Extract the (x, y) coordinate from the center of the cell holding the provided text.  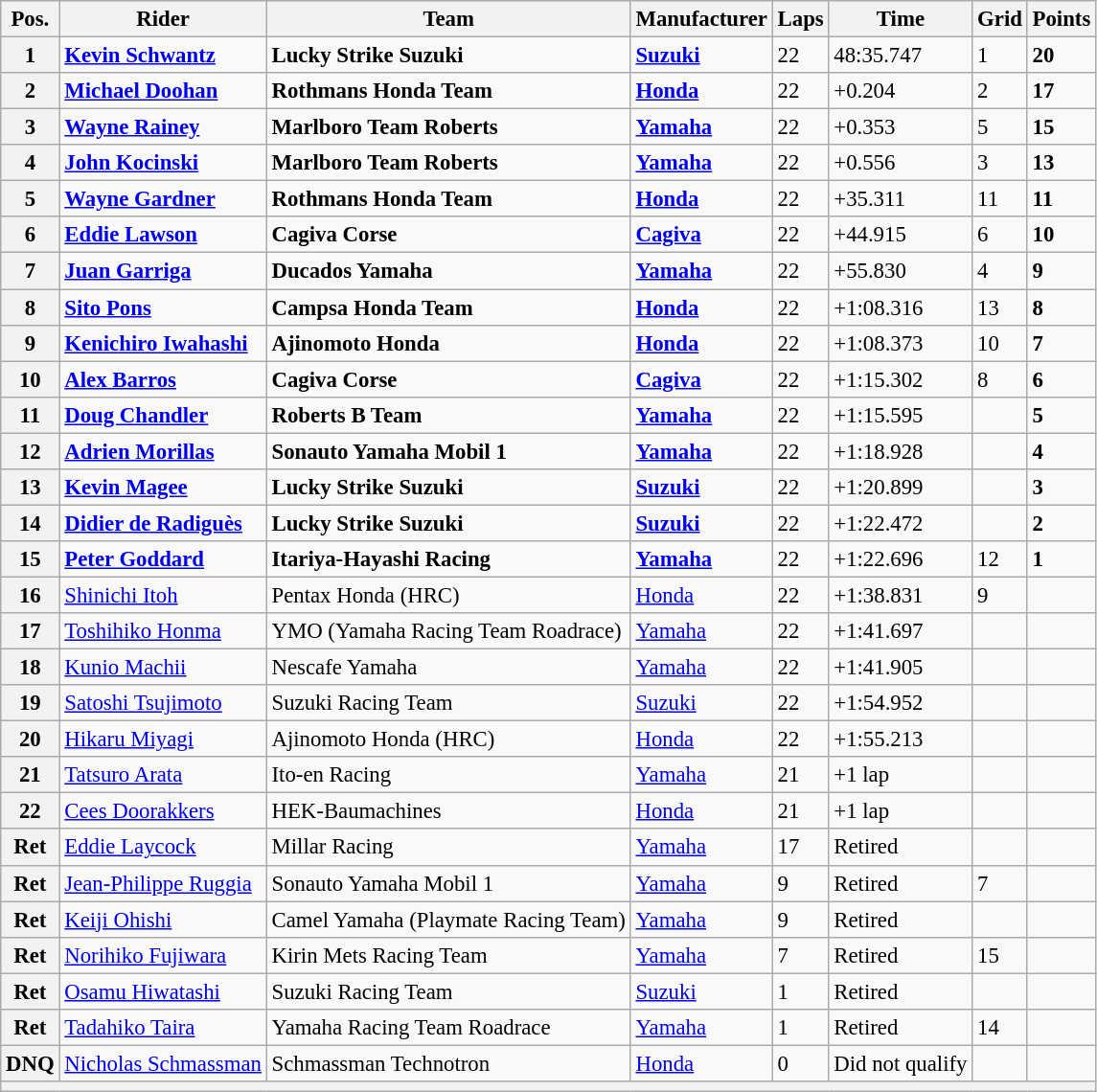
Eddie Laycock (163, 848)
Grid (1000, 19)
48:35.747 (901, 56)
Time (901, 19)
Pos. (31, 19)
Jean-Philippe Ruggia (163, 883)
Kirin Mets Racing Team (448, 955)
Tadahiko Taira (163, 1028)
Ducados Yamaha (448, 271)
Adrien Morillas (163, 451)
Ajinomoto Honda (HRC) (448, 739)
+1:08.316 (901, 307)
Juan Garriga (163, 271)
Doug Chandler (163, 415)
Eddie Lawson (163, 235)
Ito-en Racing (448, 775)
Did not qualify (901, 1063)
+1:54.952 (901, 703)
+1:18.928 (901, 451)
Team (448, 19)
19 (31, 703)
Keiji Ohishi (163, 920)
+1:55.213 (901, 739)
Camel Yamaha (Playmate Racing Team) (448, 920)
+1:41.905 (901, 668)
+0.556 (901, 163)
DNQ (31, 1063)
Alex Barros (163, 379)
16 (31, 595)
Pentax Honda (HRC) (448, 595)
Rider (163, 19)
+1:08.373 (901, 343)
Norihiko Fujiwara (163, 955)
+1:15.595 (901, 415)
18 (31, 668)
Itariya-Hayashi Racing (448, 559)
Campsa Honda Team (448, 307)
Sito Pons (163, 307)
Ajinomoto Honda (448, 343)
John Kocinski (163, 163)
Satoshi Tsujimoto (163, 703)
+0.353 (901, 127)
+55.830 (901, 271)
Osamu Hiwatashi (163, 991)
HEK-Baumachines (448, 811)
Nescafe Yamaha (448, 668)
+1:20.899 (901, 488)
Points (1062, 19)
+1:22.472 (901, 523)
+1:15.302 (901, 379)
Didier de Radiguès (163, 523)
+0.204 (901, 91)
Roberts B Team (448, 415)
Millar Racing (448, 848)
Hikaru Miyagi (163, 739)
Kenichiro Iwahashi (163, 343)
Wayne Rainey (163, 127)
Nicholas Schmassman (163, 1063)
+1:41.697 (901, 631)
YMO (Yamaha Racing Team Roadrace) (448, 631)
Wayne Gardner (163, 199)
Peter Goddard (163, 559)
Kunio Machii (163, 668)
+44.915 (901, 235)
Tatsuro Arata (163, 775)
0 (801, 1063)
Toshihiko Honma (163, 631)
Laps (801, 19)
Michael Doohan (163, 91)
Shinichi Itoh (163, 595)
+35.311 (901, 199)
+1:38.831 (901, 595)
Cees Doorakkers (163, 811)
Yamaha Racing Team Roadrace (448, 1028)
Schmassman Technotron (448, 1063)
Kevin Magee (163, 488)
+1:22.696 (901, 559)
Kevin Schwantz (163, 56)
Manufacturer (701, 19)
